Search for the cell housing the specified text and yield its [X, Y] center coordinate. 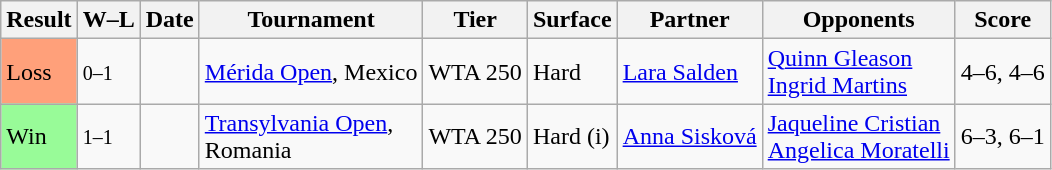
Tournament [311, 20]
Lara Salden [690, 72]
Loss [39, 72]
Date [170, 20]
Tier [475, 20]
Mérida Open, Mexico [311, 72]
Result [39, 20]
6–3, 6–1 [1002, 136]
Jaqueline Cristian Angelica Moratelli [858, 136]
Opponents [858, 20]
Anna Sisková [690, 136]
Partner [690, 20]
Win [39, 136]
4–6, 4–6 [1002, 72]
Transylvania Open, Romania [311, 136]
1–1 [108, 136]
W–L [108, 20]
Surface [572, 20]
Hard [572, 72]
Score [1002, 20]
Hard (i) [572, 136]
Quinn Gleason Ingrid Martins [858, 72]
0–1 [108, 72]
